Pinpoint the cell where the given text exists, returning its (X, Y) midpoint coordinate. 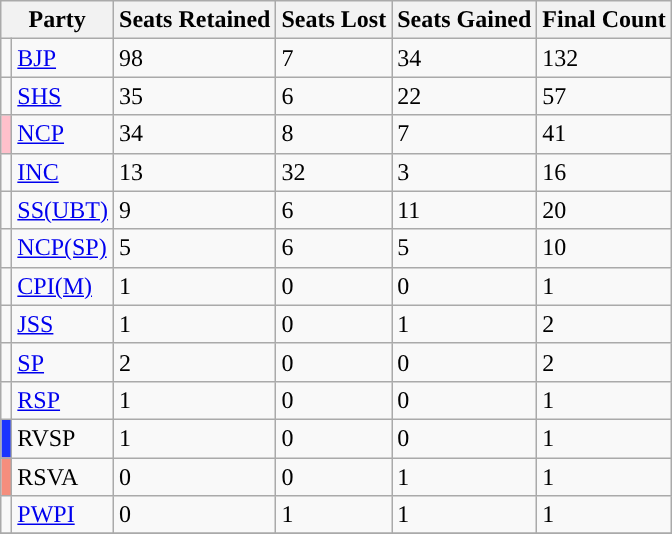
11 (464, 210)
16 (604, 172)
3 (464, 172)
NCP(SP) (63, 248)
98 (195, 58)
13 (195, 172)
RVSP (63, 438)
22 (464, 96)
Seats Lost (334, 20)
SP (63, 362)
32 (334, 172)
SHS (63, 96)
INC (63, 172)
20 (604, 210)
41 (604, 134)
10 (604, 248)
SS(UBT) (63, 210)
Final Count (604, 20)
57 (604, 96)
132 (604, 58)
CPI(M) (63, 286)
PWPI (63, 515)
BJP (63, 58)
Seats Retained (195, 20)
JSS (63, 324)
NCP (63, 134)
Seats Gained (464, 20)
RSVA (63, 477)
9 (195, 210)
RSP (63, 400)
35 (195, 96)
Party (58, 20)
8 (334, 134)
